Identify which cell holds the provided text, then report its [x, y] central coordinate. 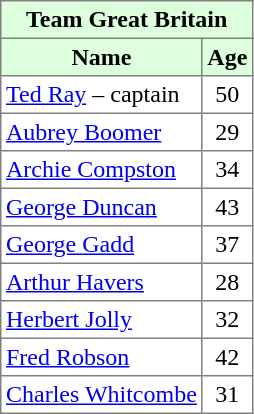
Aubrey Boomer [102, 132]
Ted Ray – captain [102, 95]
Arthur Havers [102, 282]
Archie Compston [102, 170]
Fred Robson [102, 357]
Name [102, 57]
George Gadd [102, 245]
32 [227, 320]
34 [227, 170]
Herbert Jolly [102, 320]
Charles Whitcombe [102, 395]
43 [227, 207]
50 [227, 95]
29 [227, 132]
Team Great Britain [127, 20]
George Duncan [102, 207]
31 [227, 395]
28 [227, 282]
37 [227, 245]
42 [227, 357]
Age [227, 57]
